Return [x, y] of the center of cell containing provided text 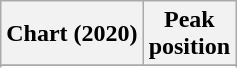
Chart (2020) [72, 34]
Peakposition [189, 34]
